From the cell containing the given text, extract its center point as [x, y] coordinate. 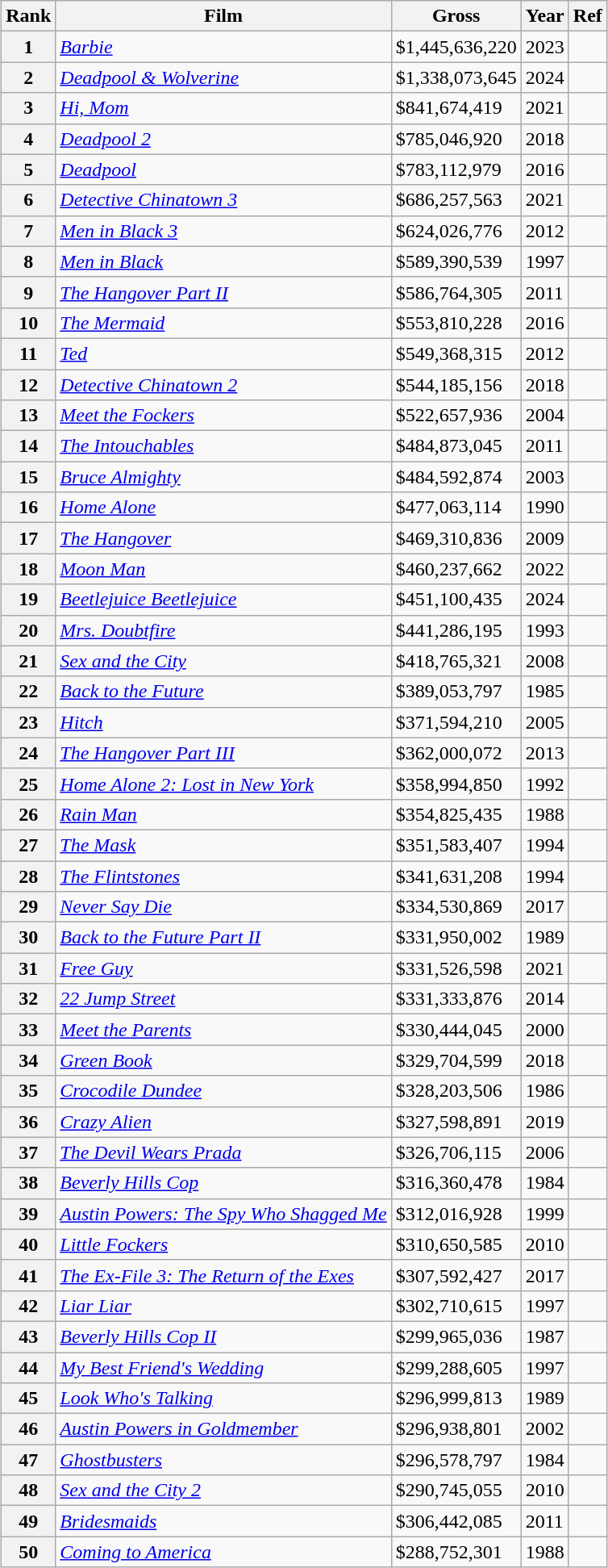
2000 [545, 1030]
$477,063,114 [456, 508]
1987 [545, 1336]
The Intouchables [223, 446]
5 [29, 169]
$334,530,869 [456, 907]
33 [29, 1030]
Austin Powers: The Spy Who Shagged Me [223, 1214]
Little Fockers [223, 1244]
$841,674,419 [456, 108]
Back to the Future Part II [223, 938]
Detective Chinatown 2 [223, 385]
Crocodile Dundee [223, 1091]
26 [29, 814]
$327,598,891 [456, 1122]
$329,704,599 [456, 1060]
6 [29, 200]
Moon Man [223, 569]
$331,333,876 [456, 999]
3 [29, 108]
$484,873,045 [456, 446]
$484,592,874 [456, 477]
41 [29, 1275]
$686,257,563 [456, 200]
7 [29, 231]
$1,338,073,645 [456, 77]
22 [29, 692]
$785,046,920 [456, 139]
Ref [587, 16]
Rain Man [223, 814]
$451,100,435 [456, 600]
42 [29, 1306]
$362,000,072 [456, 753]
34 [29, 1060]
Beverly Hills Cop [223, 1183]
$341,631,208 [456, 876]
Year [545, 16]
45 [29, 1399]
The Mask [223, 845]
$326,706,115 [456, 1152]
15 [29, 477]
Men in Black [223, 261]
The Devil Wears Prada [223, 1152]
1992 [545, 784]
$460,237,662 [456, 569]
Deadpool & Wolverine [223, 77]
28 [29, 876]
Detective Chinatown 3 [223, 200]
The Hangover Part III [223, 753]
12 [29, 385]
The Mermaid [223, 323]
32 [29, 999]
21 [29, 661]
1999 [545, 1214]
Hi, Mom [223, 108]
8 [29, 261]
$296,578,797 [456, 1460]
$351,583,407 [456, 845]
2013 [545, 753]
Meet the Fockers [223, 416]
$624,026,776 [456, 231]
Austin Powers in Goldmember [223, 1429]
$288,752,301 [456, 1552]
$331,526,598 [456, 968]
$469,310,836 [456, 538]
$553,810,228 [456, 323]
Sex and the City [223, 661]
$441,286,195 [456, 630]
2005 [545, 722]
$589,390,539 [456, 261]
$544,185,156 [456, 385]
36 [29, 1122]
2014 [545, 999]
23 [29, 722]
14 [29, 446]
2008 [545, 661]
30 [29, 938]
39 [29, 1214]
2 [29, 77]
1990 [545, 508]
The Hangover [223, 538]
$331,950,002 [456, 938]
My Best Friend's Wedding [223, 1368]
$354,825,435 [456, 814]
The Ex-File 3: The Return of the Exes [223, 1275]
$310,650,585 [456, 1244]
Look Who's Talking [223, 1399]
20 [29, 630]
16 [29, 508]
50 [29, 1552]
1 [29, 47]
Deadpool 2 [223, 139]
2022 [545, 569]
43 [29, 1336]
Home Alone [223, 508]
40 [29, 1244]
Men in Black 3 [223, 231]
18 [29, 569]
$586,764,305 [456, 292]
17 [29, 538]
29 [29, 907]
44 [29, 1368]
46 [29, 1429]
1986 [545, 1091]
Coming to America [223, 1552]
$316,360,478 [456, 1183]
$330,444,045 [456, 1030]
Film [223, 16]
35 [29, 1091]
Hitch [223, 722]
2004 [545, 416]
$306,442,085 [456, 1521]
1993 [545, 630]
$389,053,797 [456, 692]
2003 [545, 477]
37 [29, 1152]
11 [29, 353]
$296,999,813 [456, 1399]
Crazy Alien [223, 1122]
$1,445,636,220 [456, 47]
Meet the Parents [223, 1030]
Beverly Hills Cop II [223, 1336]
31 [29, 968]
Back to the Future [223, 692]
Gross [456, 16]
Ted [223, 353]
$290,745,055 [456, 1491]
13 [29, 416]
2009 [545, 538]
$302,710,615 [456, 1306]
Green Book [223, 1060]
$312,016,928 [456, 1214]
$328,203,506 [456, 1091]
Deadpool [223, 169]
Rank [29, 16]
48 [29, 1491]
$549,368,315 [456, 353]
2019 [545, 1122]
Beetlejuice Beetlejuice [223, 600]
$307,592,427 [456, 1275]
$418,765,321 [456, 661]
Ghostbusters [223, 1460]
9 [29, 292]
27 [29, 845]
10 [29, 323]
Liar Liar [223, 1306]
The Flintstones [223, 876]
25 [29, 784]
The Hangover Part II [223, 292]
2006 [545, 1152]
Sex and the City 2 [223, 1491]
Never Say Die [223, 907]
Home Alone 2: Lost in New York [223, 784]
$299,965,036 [456, 1336]
$296,938,801 [456, 1429]
4 [29, 139]
Bridesmaids [223, 1521]
2002 [545, 1429]
49 [29, 1521]
1985 [545, 692]
Mrs. Doubtfire [223, 630]
2023 [545, 47]
Bruce Almighty [223, 477]
$522,657,936 [456, 416]
19 [29, 600]
24 [29, 753]
Barbie [223, 47]
$371,594,210 [456, 722]
$358,994,850 [456, 784]
$299,288,605 [456, 1368]
38 [29, 1183]
47 [29, 1460]
22 Jump Street [223, 999]
$783,112,979 [456, 169]
Free Guy [223, 968]
